Find where the given text appears and provide that cell's center as [X, Y] coordinate. 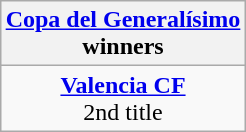
Copa del Generalísimowinners [123, 34]
Valencia CF2nd title [123, 98]
